Find where the given text appears and provide that cell's center as (x, y) coordinate. 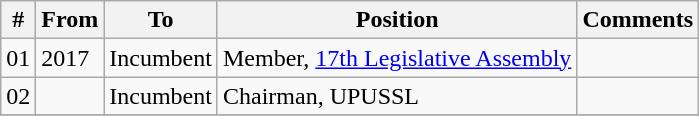
01 (18, 58)
From (70, 20)
Comments (638, 20)
To (161, 20)
2017 (70, 58)
Position (396, 20)
Chairman, UPUSSL (396, 96)
02 (18, 96)
Member, 17th Legislative Assembly (396, 58)
# (18, 20)
